Provide the (x, y) coordinate of the cell's center where the given text is located.  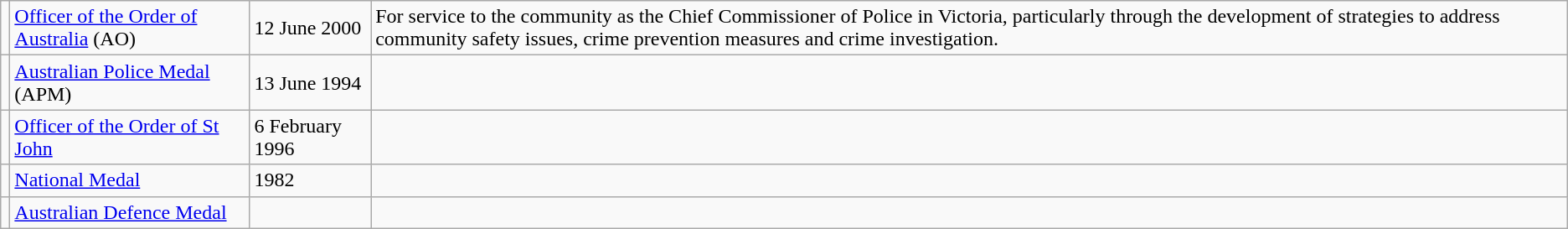
Australian Police Medal (APM) (130, 82)
Officer of the Order of St John (130, 138)
Australian Defence Medal (130, 212)
13 June 1994 (310, 82)
National Medal (130, 180)
12 June 2000 (310, 29)
Officer of the Order of Australia (AO) (130, 29)
6 February 1996 (310, 138)
1982 (310, 180)
